Output the (X, Y) coordinate of the center of the cell containing the given text.  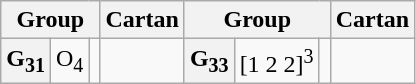
G33 (209, 62)
[1 2 2]3 (276, 62)
O4 (69, 62)
G31 (26, 62)
